Locate the cell with the specified text and output its (x, y) center coordinate. 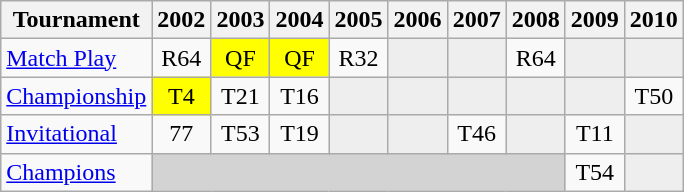
T21 (240, 96)
2005 (358, 20)
T4 (182, 96)
T53 (240, 134)
2006 (418, 20)
T46 (476, 134)
Match Play (76, 58)
2008 (536, 20)
2002 (182, 20)
Champions (76, 172)
Tournament (76, 20)
T16 (300, 96)
T50 (654, 96)
R32 (358, 58)
2010 (654, 20)
T19 (300, 134)
2007 (476, 20)
2004 (300, 20)
2003 (240, 20)
T11 (594, 134)
Championship (76, 96)
77 (182, 134)
T54 (594, 172)
Invitational (76, 134)
2009 (594, 20)
